Determine the [x, y] coordinate at the center of the cell enclosing the given text.  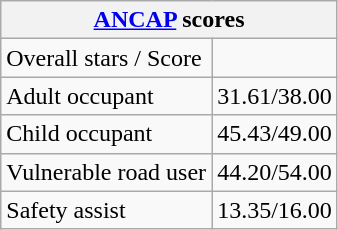
Child occupant [106, 134]
45.43/49.00 [275, 134]
13.35/16.00 [275, 210]
44.20/54.00 [275, 172]
Adult occupant [106, 96]
31.61/38.00 [275, 96]
Vulnerable road user [106, 172]
ANCAP scores [170, 20]
Overall stars / Score [106, 58]
Safety assist [106, 210]
